Locate the cell with the specified text and output its (x, y) center coordinate. 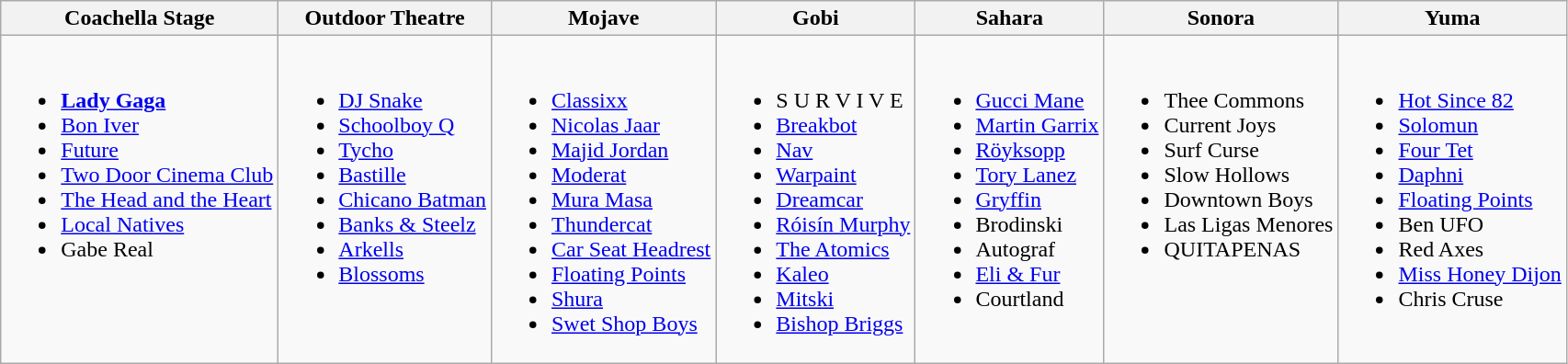
Gucci ManeMartin GarrixRöyksoppTory LanezGryffinBrodinskiAutografEli & FurCourtland (1009, 199)
Sahara (1009, 18)
Gobi (816, 18)
Mojave (603, 18)
ClassixxNicolas JaarMajid JordanModeratMura MasaThundercatCar Seat HeadrestFloating PointsShuraSwet Shop Boys (603, 199)
Coachella Stage (140, 18)
Hot Since 82SolomunFour TetDaphniFloating PointsBen UFORed AxesMiss Honey DijonChris Cruse (1452, 199)
Thee CommonsCurrent JoysSurf CurseSlow HollowsDowntown BoysLas Ligas MenoresQUITAPENAS (1221, 199)
S U R V I V EBreakbotNavWarpaintDreamcarRóisín MurphyThe AtomicsKaleoMitskiBishop Briggs (816, 199)
Yuma (1452, 18)
Lady GagaBon IverFutureTwo Door Cinema ClubThe Head and the HeartLocal NativesGabe Real (140, 199)
Outdoor Theatre (385, 18)
DJ SnakeSchoolboy QTychoBastilleChicano BatmanBanks & SteelzArkellsBlossoms (385, 199)
Sonora (1221, 18)
